Return (X, Y) of the center of cell containing provided text 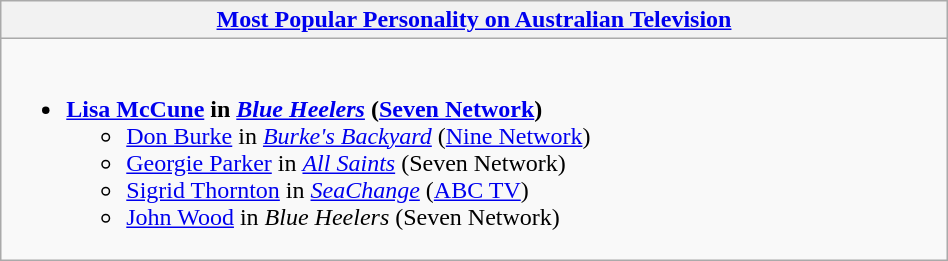
Most Popular Personality on Australian Television (474, 20)
